Identify which cell holds the provided text, then report its (X, Y) central coordinate. 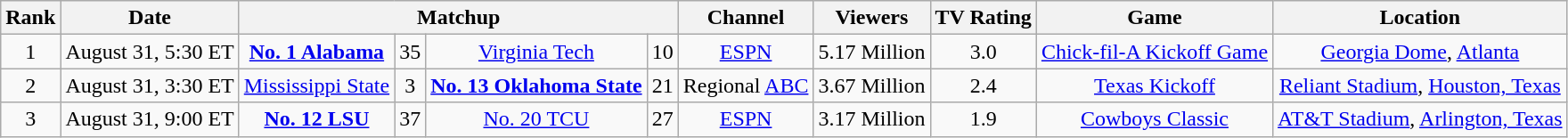
Matchup (458, 18)
1.9 (984, 119)
21 (663, 85)
August 31, 9:00 ET (150, 119)
Texas Kickoff (1155, 85)
Game (1155, 18)
August 31, 5:30 ET (150, 52)
Cowboys Classic (1155, 119)
August 31, 3:30 ET (150, 85)
Date (150, 18)
No. 1 Alabama (316, 52)
AT&T Stadium, Arlington, Texas (1420, 119)
Rank (30, 18)
Virginia Tech (536, 52)
35 (410, 52)
Regional ABC (746, 85)
Mississippi State (316, 85)
3.67 Million (871, 85)
3.17 Million (871, 119)
No. 13 Oklahoma State (536, 85)
37 (410, 119)
2 (30, 85)
Chick-fil-A Kickoff Game (1155, 52)
10 (663, 52)
5.17 Million (871, 52)
No. 20 TCU (536, 119)
TV Rating (984, 18)
3.0 (984, 52)
2.4 (984, 85)
Channel (746, 18)
1 (30, 52)
Reliant Stadium, Houston, Texas (1420, 85)
27 (663, 119)
Location (1420, 18)
No. 12 LSU (316, 119)
Georgia Dome, Atlanta (1420, 52)
Viewers (871, 18)
